Output the [x, y] coordinate of the center of the cell containing the given text.  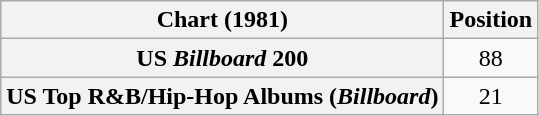
Position [491, 20]
US Top R&B/Hip-Hop Albums (Billboard) [222, 96]
Chart (1981) [222, 20]
88 [491, 58]
US Billboard 200 [222, 58]
21 [491, 96]
